Extract the (X, Y) coordinate from the center of the cell holding the provided text.  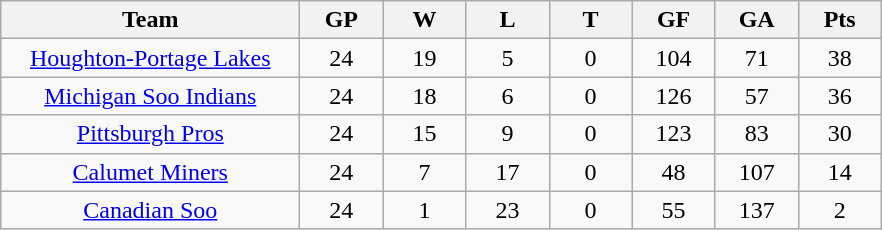
36 (840, 96)
48 (674, 172)
30 (840, 134)
18 (424, 96)
Houghton-Portage Lakes (150, 58)
L (508, 20)
7 (424, 172)
19 (424, 58)
123 (674, 134)
Pittsburgh Pros (150, 134)
9 (508, 134)
GF (674, 20)
T (590, 20)
14 (840, 172)
38 (840, 58)
137 (756, 210)
107 (756, 172)
GA (756, 20)
104 (674, 58)
6 (508, 96)
5 (508, 58)
Pts (840, 20)
Calumet Miners (150, 172)
57 (756, 96)
17 (508, 172)
71 (756, 58)
GP (342, 20)
126 (674, 96)
2 (840, 210)
83 (756, 134)
W (424, 20)
55 (674, 210)
23 (508, 210)
Michigan Soo Indians (150, 96)
Team (150, 20)
15 (424, 134)
Canadian Soo (150, 210)
1 (424, 210)
